Output the [X, Y] coordinate of the center of the cell containing the given text.  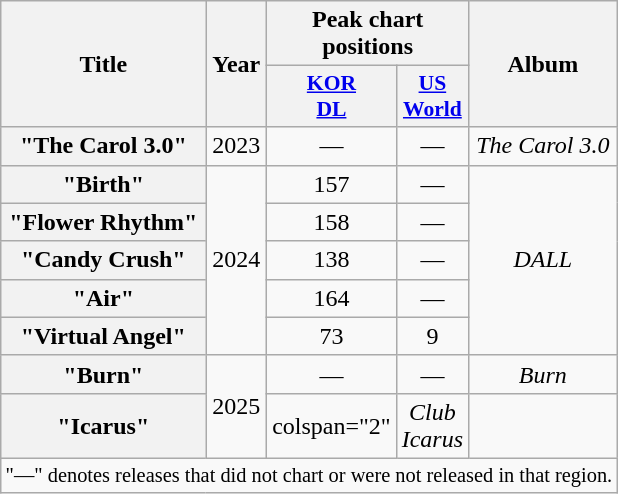
DALL [543, 260]
Burn [543, 374]
2023 [236, 146]
"Icarus" [104, 426]
"Air" [104, 298]
157 [332, 184]
"Flower Rhythm" [104, 222]
2024 [236, 260]
The Carol 3.0 [543, 146]
Peak chart positions [368, 34]
2025 [236, 406]
"Birth" [104, 184]
"Burn" [104, 374]
Album [543, 64]
Club Icarus [432, 426]
"Virtual Angel" [104, 336]
164 [332, 298]
colspan="2" [332, 426]
Title [104, 64]
"—" denotes releases that did not chart or were not released in that region. [309, 475]
"The Carol 3.0" [104, 146]
Year [236, 64]
"Candy Crush" [104, 260]
73 [332, 336]
158 [332, 222]
138 [332, 260]
9 [432, 336]
KORDL [332, 96]
USWorld [432, 96]
